Provide the (x, y) coordinate of the cell's center where the given text is located.  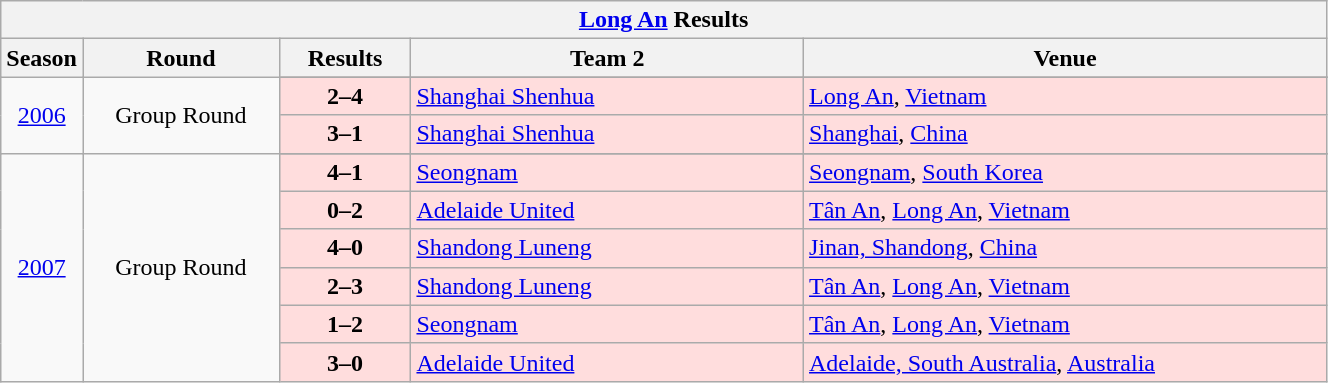
Shanghai, China (1066, 134)
Long An, Vietnam (1066, 96)
Jinan, Shandong, China (1066, 248)
Round (180, 58)
2007 (42, 267)
3–1 (345, 134)
4–0 (345, 248)
4–1 (345, 172)
3–0 (345, 362)
Seongnam, South Korea (1066, 172)
Team 2 (608, 58)
Results (345, 58)
Season (42, 58)
Long An Results (664, 20)
2–4 (345, 96)
1–2 (345, 324)
0–2 (345, 210)
2–3 (345, 286)
Adelaide, South Australia, Australia (1066, 362)
2006 (42, 115)
Venue (1066, 58)
